Pinpoint the cell where the given text exists, returning its [X, Y] midpoint coordinate. 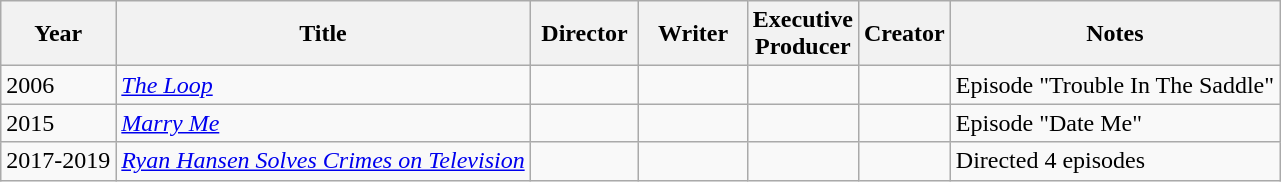
Ryan Hansen Solves Crimes on Television [323, 161]
Director [584, 34]
Marry Me [323, 123]
Notes [1114, 34]
Directed 4 episodes [1114, 161]
Writer [694, 34]
Creator [904, 34]
2006 [58, 85]
Episode "Date Me" [1114, 123]
Title [323, 34]
2017-2019 [58, 161]
2015 [58, 123]
The Loop [323, 85]
Year [58, 34]
Episode "Trouble In The Saddle" [1114, 85]
ExecutiveProducer [802, 34]
